Output the [x, y] coordinate of the center of the cell containing the given text.  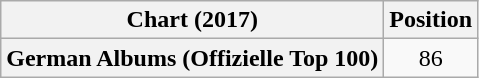
Chart (2017) [192, 20]
German Albums (Offizielle Top 100) [192, 58]
86 [431, 58]
Position [431, 20]
